Detect which cell encompasses the target text, then output its (X, Y) center coordinate. 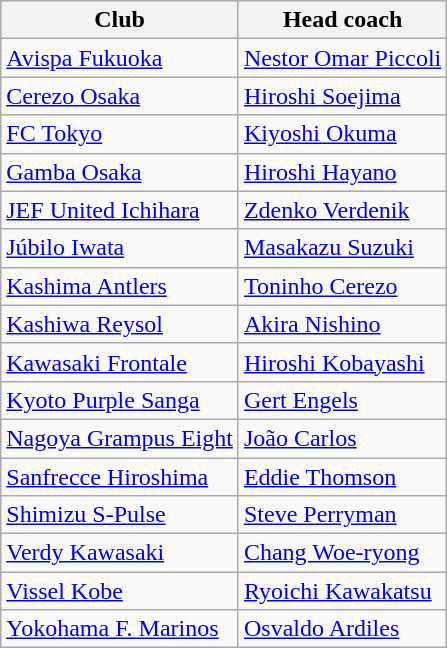
JEF United Ichihara (120, 210)
Kashima Antlers (120, 286)
Cerezo Osaka (120, 96)
FC Tokyo (120, 134)
Avispa Fukuoka (120, 58)
Head coach (342, 20)
Júbilo Iwata (120, 248)
Yokohama F. Marinos (120, 629)
Club (120, 20)
Kashiwa Reysol (120, 324)
Gamba Osaka (120, 172)
Kiyoshi Okuma (342, 134)
Shimizu S-Pulse (120, 515)
Chang Woe-ryong (342, 553)
Vissel Kobe (120, 591)
Nestor Omar Piccoli (342, 58)
Toninho Cerezo (342, 286)
Kawasaki Frontale (120, 362)
Hiroshi Hayano (342, 172)
Nagoya Grampus Eight (120, 438)
Steve Perryman (342, 515)
Eddie Thomson (342, 477)
Kyoto Purple Sanga (120, 400)
Osvaldo Ardiles (342, 629)
João Carlos (342, 438)
Ryoichi Kawakatsu (342, 591)
Zdenko Verdenik (342, 210)
Hiroshi Kobayashi (342, 362)
Akira Nishino (342, 324)
Hiroshi Soejima (342, 96)
Sanfrecce Hiroshima (120, 477)
Gert Engels (342, 400)
Masakazu Suzuki (342, 248)
Verdy Kawasaki (120, 553)
